Determine the [x, y] coordinate at the center of the cell enclosing the given text.  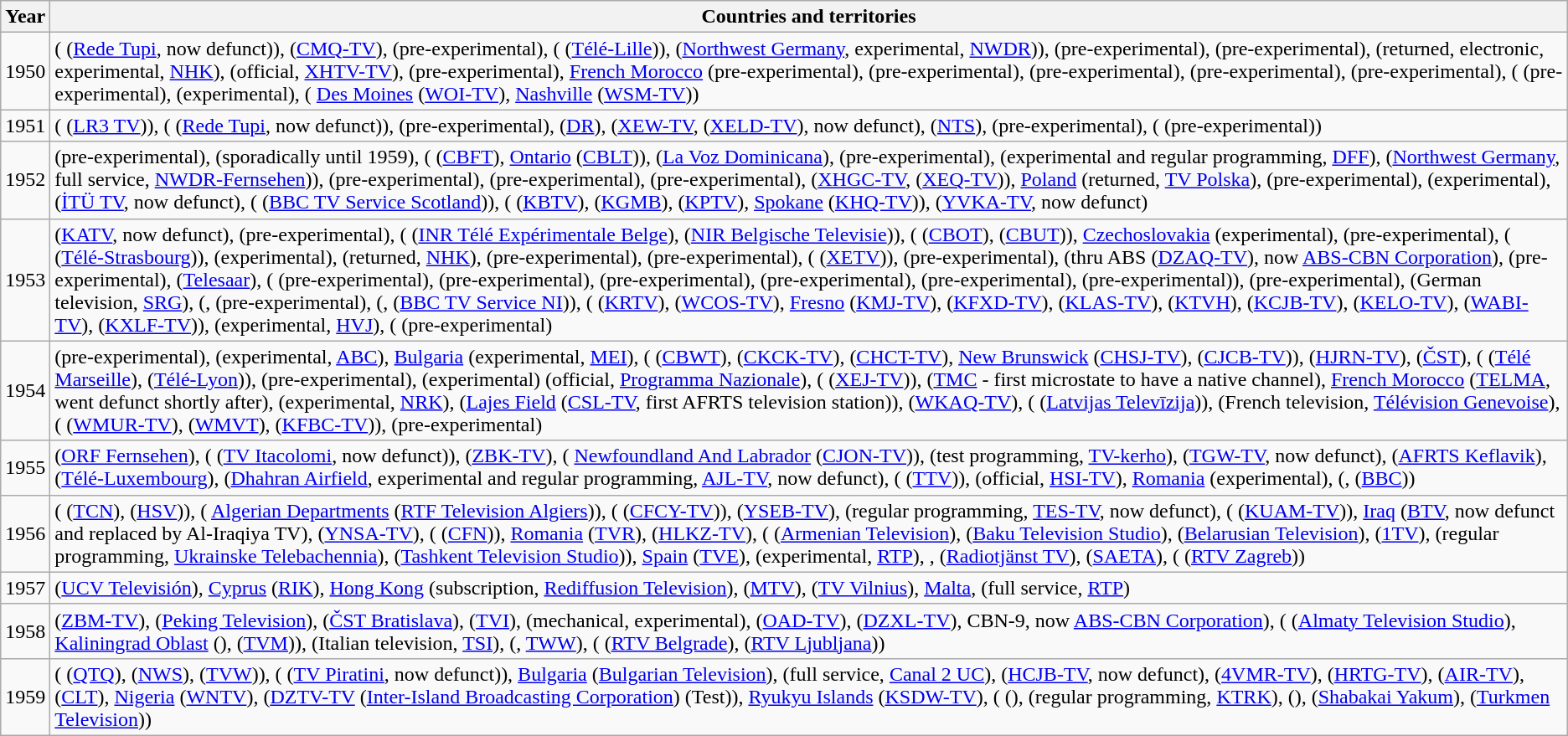
1957 [25, 588]
1952 [25, 180]
1950 [25, 71]
(UCV Televisión), Cyprus (RIK), Hong Kong (subscription, Rediffusion Television), (MTV), (TV Vilnius), Malta, (full service, RTP) [809, 588]
Year [25, 17]
1955 [25, 467]
Countries and territories [809, 17]
1953 [25, 280]
1954 [25, 390]
1958 [25, 631]
1959 [25, 697]
1956 [25, 533]
1951 [25, 126]
